Pinpoint the cell where the given text exists, returning its [X, Y] midpoint coordinate. 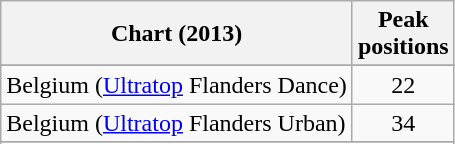
Belgium (Ultratop Flanders Urban) [177, 123]
34 [403, 123]
Belgium (Ultratop Flanders Dance) [177, 85]
Peakpositions [403, 34]
22 [403, 85]
Chart (2013) [177, 34]
